Output the (x, y) coordinate of the center of the cell containing the given text.  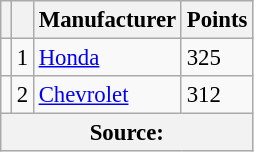
Source: (127, 133)
Chevrolet (107, 95)
2 (22, 95)
Honda (107, 58)
Points (216, 20)
1 (22, 58)
312 (216, 95)
325 (216, 58)
Manufacturer (107, 20)
